Output the (x, y) coordinate of the center of the cell containing the given text.  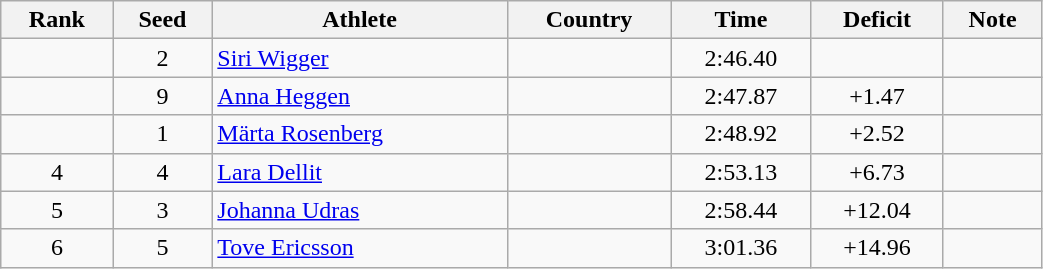
2 (162, 58)
Lara Dellit (360, 172)
+6.73 (877, 172)
2:53.13 (741, 172)
2:47.87 (741, 96)
Athlete (360, 20)
Seed (162, 20)
2:46.40 (741, 58)
Deficit (877, 20)
Note (992, 20)
3 (162, 210)
2:48.92 (741, 134)
Time (741, 20)
Märta Rosenberg (360, 134)
Rank (57, 20)
Tove Ericsson (360, 248)
Siri Wigger (360, 58)
Johanna Udras (360, 210)
3:01.36 (741, 248)
+1.47 (877, 96)
6 (57, 248)
+12.04 (877, 210)
1 (162, 134)
9 (162, 96)
+2.52 (877, 134)
Anna Heggen (360, 96)
+14.96 (877, 248)
2:58.44 (741, 210)
Country (589, 20)
